Locate the cell with the specified text and output its [X, Y] center coordinate. 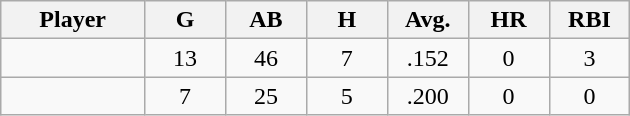
25 [266, 96]
Player [73, 20]
46 [266, 58]
.200 [428, 96]
HR [508, 20]
5 [346, 96]
Avg. [428, 20]
RBI [590, 20]
AB [266, 20]
.152 [428, 58]
H [346, 20]
3 [590, 58]
G [186, 20]
13 [186, 58]
